Return (x, y) of the center of cell containing provided text 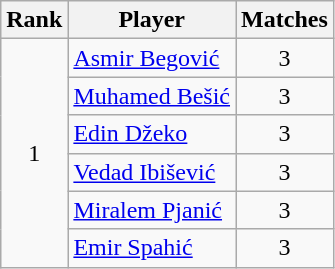
Emir Spahić (152, 248)
Vedad Ibišević (152, 172)
Rank (34, 20)
Matches (285, 20)
1 (34, 153)
Muhamed Bešić (152, 96)
Edin Džeko (152, 134)
Player (152, 20)
Miralem Pjanić (152, 210)
Asmir Begović (152, 58)
